Determine the [x, y] coordinate at the center of the cell enclosing the given text.  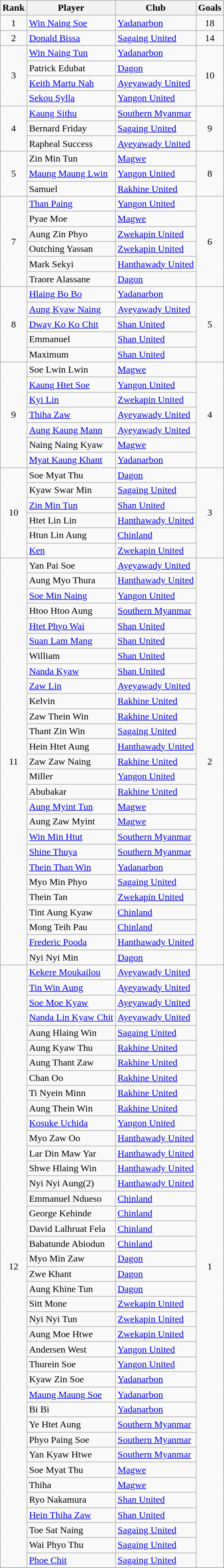
Soe Moe Kyaw [71, 1003]
Htun Lin Aung [71, 535]
Club [156, 8]
Tin Win Aung [71, 988]
Kekere Moukailou [71, 972]
Abubakar [71, 792]
Zaw Zaw Naing [71, 761]
Myo Min Zaw [71, 1259]
Htet Phyo Wai [71, 626]
Traore Alassane [71, 279]
Kyaw Swar Min [71, 490]
William [71, 656]
Emmanuel Ndueso [71, 1199]
Maung Maung Lwin [71, 173]
Yan Kyaw Htwe [71, 1455]
Dway Ko Ko Chit [71, 324]
Phoe Chit [71, 1560]
Ti Nyein Minn [71, 1093]
Aung Thein Win [71, 1108]
Bi Bi [71, 1410]
Thant Zin Win [71, 731]
Ryo Nakamura [71, 1500]
Donald Bissa [71, 38]
Shwe Hlaing Win [71, 1168]
Maximum [71, 354]
Kyi Lin [71, 400]
Myo Zaw Oo [71, 1138]
Aung Myo Thura [71, 580]
Aung Thant Zaw [71, 1063]
Nyi Nyi Min [71, 957]
Toe Sat Naing [71, 1530]
Myat Kaung Khant [71, 460]
Soe Lwin Lwin [71, 369]
Bernard Friday [71, 128]
Babatunde Abiodun [71, 1244]
Thein Tan [71, 897]
Win Min Htut [71, 837]
Thiha Zaw [71, 415]
Zwe Khant [71, 1274]
Aung Khine Tun [71, 1289]
Naing Naing Kyaw [71, 445]
Patrick Edubat [71, 68]
Sekou Sylla [71, 98]
Hein Htet Aung [71, 746]
Wai Phyo Thu [71, 1545]
Aung Kaung Mann [71, 430]
Thiha [71, 1485]
Nyi Nyi Aung(2) [71, 1184]
Aung Zaw Myint [71, 822]
Win Naing Tun [71, 53]
Zaw Thein Win [71, 716]
Chan Oo [71, 1078]
Suan Lam Mang [71, 641]
Than Paing [71, 204]
Kelvin [71, 701]
Mong Teih Pau [71, 927]
Maung Maung Soe [71, 1394]
Kaung Htet Soe [71, 384]
7 [13, 242]
Sitt Mone [71, 1304]
11 [13, 761]
Outching Yassan [71, 249]
Keith Martu Nah [71, 83]
Samuel [71, 189]
George Kehinde [71, 1214]
Aung Zin Phyo [71, 234]
Emmanuel [71, 339]
18 [210, 23]
David Lalhruat Fela [71, 1229]
Htoo Htoo Aung [71, 611]
Tint Aung Kyaw [71, 912]
Miller [71, 776]
Andersen West [71, 1349]
Pyae Moe [71, 219]
Rapheal Success [71, 143]
Nanda Lin Kyaw Chit [71, 1018]
Rank [13, 8]
Ye Htet Aung [71, 1425]
Mark Sekyi [71, 264]
Nyi Nyi Tun [71, 1319]
Aung Myint Tun [71, 807]
Lar Din Maw Yar [71, 1153]
Kosuke Uchida [71, 1123]
Thein Than Win [71, 867]
Kaung Sithu [71, 113]
Aung Hlaing Win [71, 1033]
Myo Min Phyo [71, 882]
Phyo Paing Soe [71, 1440]
Ken [71, 550]
Player [71, 8]
12 [13, 1266]
Shine Thuya [71, 852]
Yan Pai Soe [71, 565]
Nanda Kyaw [71, 671]
Soe Min Naing [71, 596]
6 [210, 242]
Aung Kyaw Thu [71, 1048]
Hlaing Bo Bo [71, 294]
Htet Lin Lin [71, 520]
Aung Moe Htwe [71, 1334]
Thurein Soe [71, 1364]
Goals [210, 8]
14 [210, 38]
Win Naing Soe [71, 23]
Zaw Lin [71, 686]
Aung Kyaw Naing [71, 309]
Kyaw Zin Soe [71, 1379]
Hein Thiha Zaw [71, 1515]
Frederic Pooda [71, 942]
